Return [X, Y] of the center of cell containing provided text 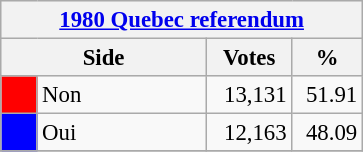
12,163 [249, 133]
48.09 [328, 133]
Non [122, 95]
1980 Quebec referendum [182, 20]
Side [104, 58]
% [328, 58]
51.91 [328, 95]
13,131 [249, 95]
Oui [122, 133]
Votes [249, 58]
